Provide the (x, y) coordinate of the cell's center where the given text is located.  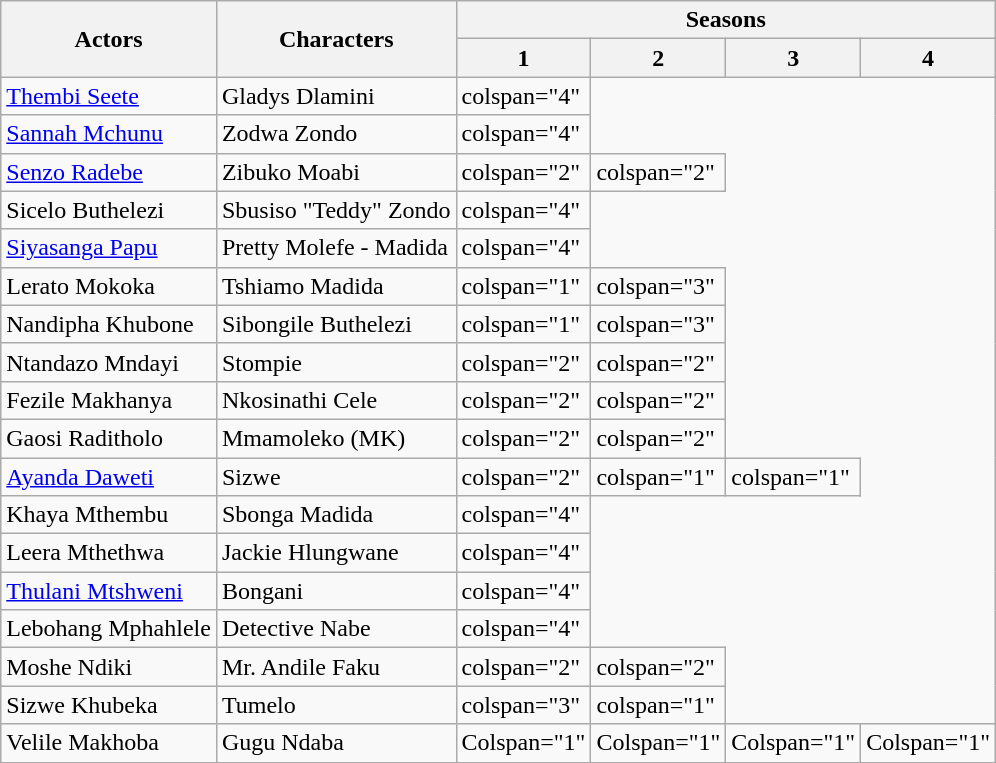
Seasons (726, 20)
Bongani (336, 591)
3 (794, 58)
Leera Mthethwa (109, 553)
Thulani Mtshweni (109, 591)
Sbonga Madida (336, 515)
Characters (336, 39)
Tumelo (336, 705)
Lebohang Mphahlele (109, 629)
Moshe Ndiki (109, 667)
Mmamoleko (MK) (336, 438)
2 (658, 58)
Tshiamo Madida (336, 286)
4 (928, 58)
Khaya Mthembu (109, 515)
Detective Nabe (336, 629)
Zibuko Moabi (336, 172)
Zodwa Zondo (336, 134)
Gugu Ndaba (336, 743)
Ntandazo Mndayi (109, 362)
Nandipha Khubone (109, 324)
Mr. Andile Faku (336, 667)
Gaosi Raditholo (109, 438)
Jackie Hlungwane (336, 553)
Ayanda Daweti (109, 477)
Senzo Radebe (109, 172)
Fezile Makhanya (109, 400)
Siyasanga Papu (109, 248)
Gladys Dlamini (336, 96)
Velile Makhoba (109, 743)
Sbusiso "Teddy" Zondo (336, 210)
Stompie (336, 362)
Sizwe Khubeka (109, 705)
Actors (109, 39)
Lerato Mokoka (109, 286)
Pretty Molefe - Madida (336, 248)
Nkosinathi Cele (336, 400)
1 (524, 58)
Sibongile Buthelezi (336, 324)
Sannah Mchunu (109, 134)
Sizwe (336, 477)
Sicelo Buthelezi (109, 210)
Thembi Seete (109, 96)
